Detect which cell encompasses the target text, then output its (x, y) center coordinate. 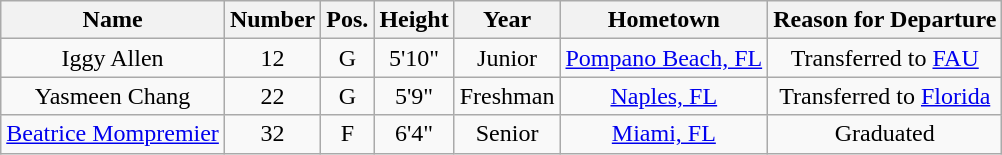
5'10" (414, 58)
Naples, FL (664, 96)
Year (507, 20)
F (348, 134)
Graduated (885, 134)
22 (272, 96)
Height (414, 20)
Transferred to FAU (885, 58)
Miami, FL (664, 134)
Name (113, 20)
Senior (507, 134)
5'9" (414, 96)
Junior (507, 58)
Number (272, 20)
32 (272, 134)
Iggy Allen (113, 58)
Freshman (507, 96)
Beatrice Mompremier (113, 134)
12 (272, 58)
Transferred to Florida (885, 96)
6'4" (414, 134)
Yasmeen Chang (113, 96)
Hometown (664, 20)
Reason for Departure (885, 20)
Pos. (348, 20)
Pompano Beach, FL (664, 58)
